From the cell containing the given text, extract its center point as (X, Y) coordinate. 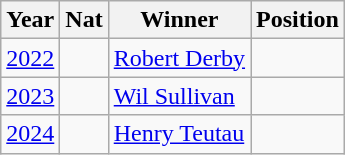
2022 (30, 58)
Year (30, 20)
Nat (84, 20)
2023 (30, 96)
Position (298, 20)
Henry Teutau (179, 134)
Wil Sullivan (179, 96)
Robert Derby (179, 58)
2024 (30, 134)
Winner (179, 20)
